Find where the given text appears and provide that cell's center as (x, y) coordinate. 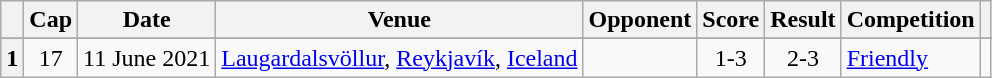
17 (51, 58)
2-3 (803, 58)
Competition (910, 20)
Friendly (910, 58)
Opponent (640, 20)
11 June 2021 (147, 58)
Venue (400, 20)
1-3 (731, 58)
Result (803, 20)
Laugardalsvöllur, Reykjavík, Iceland (400, 58)
Date (147, 20)
Cap (51, 20)
1 (12, 58)
Score (731, 20)
